For the text-containing cell, return its midpoint in [x, y] coordinate format. 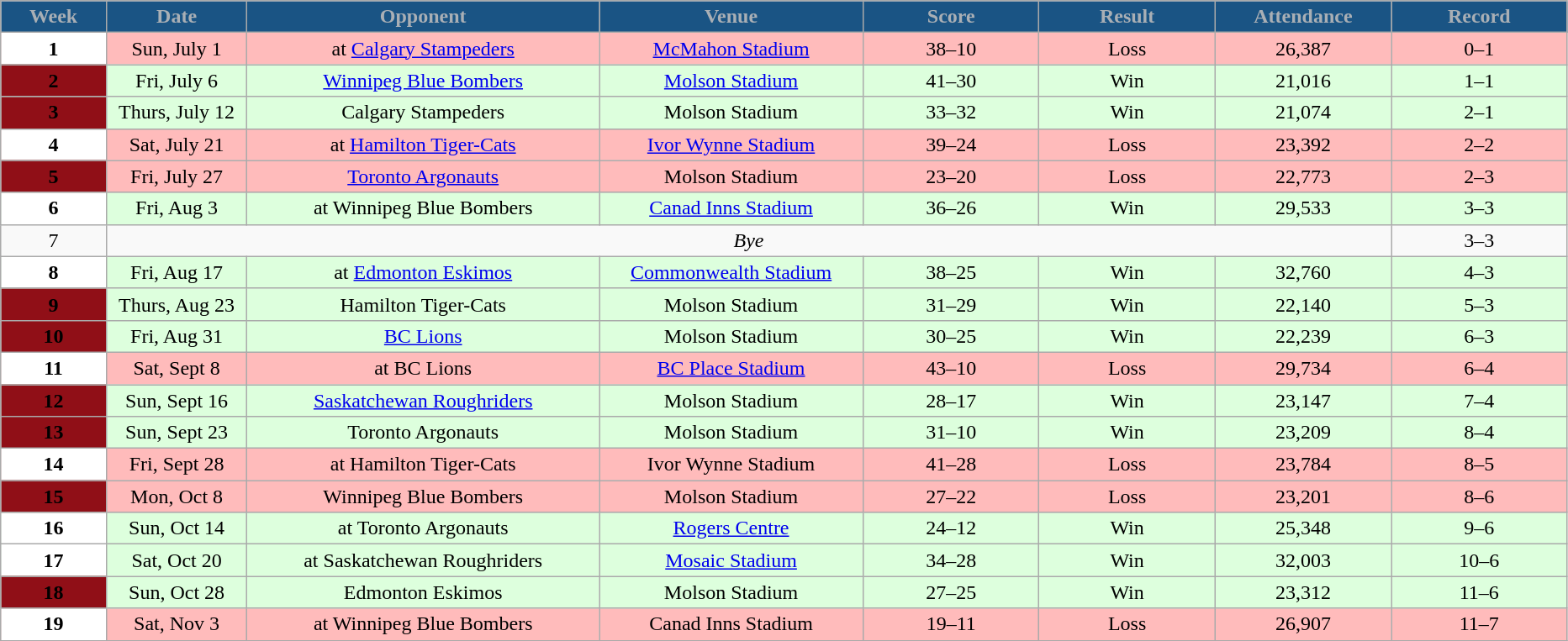
at Saskatchewan Roughriders [424, 560]
18 [54, 592]
11–7 [1480, 624]
2–1 [1480, 113]
16 [54, 528]
15 [54, 497]
8–6 [1480, 497]
McMahon Stadium [731, 49]
41–28 [952, 465]
Fri, Aug 31 [177, 336]
17 [54, 560]
27–22 [952, 497]
Sun, Sept 16 [177, 401]
27–25 [952, 592]
22,239 [1303, 336]
3 [54, 113]
Thurs, Aug 23 [177, 304]
34–28 [952, 560]
23–20 [952, 176]
8–5 [1480, 465]
9 [54, 304]
Mosaic Stadium [731, 560]
21,074 [1303, 113]
23,201 [1303, 497]
0–1 [1480, 49]
38–10 [952, 49]
31–29 [952, 304]
1 [54, 49]
11 [54, 368]
Fri, July 27 [177, 176]
Sat, July 21 [177, 144]
Venue [731, 17]
6–4 [1480, 368]
Thurs, July 12 [177, 113]
10–6 [1480, 560]
2–2 [1480, 144]
9–6 [1480, 528]
25,348 [1303, 528]
39–24 [952, 144]
24–12 [952, 528]
4 [54, 144]
Rogers Centre [731, 528]
Mon, Oct 8 [177, 497]
BC Lions [424, 336]
Saskatchewan Roughriders [424, 401]
30–25 [952, 336]
26,907 [1303, 624]
6 [54, 208]
Date [177, 17]
at BC Lions [424, 368]
Sat, Oct 20 [177, 560]
22,140 [1303, 304]
26,387 [1303, 49]
5–3 [1480, 304]
21,016 [1303, 81]
Attendance [1303, 17]
Score [952, 17]
2 [54, 81]
36–26 [952, 208]
19–11 [952, 624]
Record [1480, 17]
29,533 [1303, 208]
Week [54, 17]
6–3 [1480, 336]
10 [54, 336]
32,760 [1303, 272]
33–32 [952, 113]
5 [54, 176]
43–10 [952, 368]
28–17 [952, 401]
Fri, Aug 3 [177, 208]
at Edmonton Eskimos [424, 272]
Sat, Sept 8 [177, 368]
Result [1127, 17]
7–4 [1480, 401]
Commonwealth Stadium [731, 272]
Sat, Nov 3 [177, 624]
32,003 [1303, 560]
Fri, Sept 28 [177, 465]
29,734 [1303, 368]
BC Place Stadium [731, 368]
Sun, Sept 23 [177, 433]
23,392 [1303, 144]
2–3 [1480, 176]
23,209 [1303, 433]
11–6 [1480, 592]
38–25 [952, 272]
8–4 [1480, 433]
4–3 [1480, 272]
Opponent [424, 17]
Hamilton Tiger-Cats [424, 304]
12 [54, 401]
Bye [748, 240]
Fri, July 6 [177, 81]
14 [54, 465]
Sun, Oct 28 [177, 592]
1–1 [1480, 81]
Edmonton Eskimos [424, 592]
Calgary Stampeders [424, 113]
7 [54, 240]
Sun, Oct 14 [177, 528]
at Toronto Argonauts [424, 528]
8 [54, 272]
13 [54, 433]
31–10 [952, 433]
23,147 [1303, 401]
Sun, July 1 [177, 49]
23,312 [1303, 592]
Fri, Aug 17 [177, 272]
22,773 [1303, 176]
41–30 [952, 81]
at Calgary Stampeders [424, 49]
23,784 [1303, 465]
19 [54, 624]
